From the cell containing the given text, extract its center point as (x, y) coordinate. 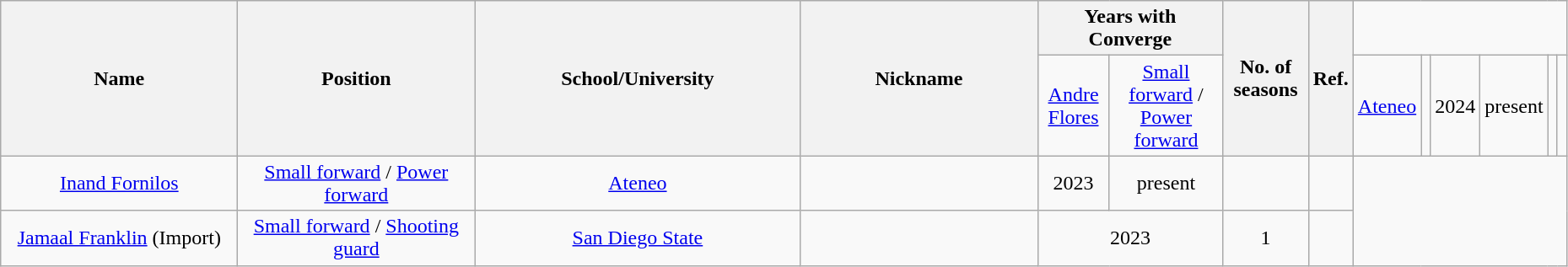
School/University (638, 78)
San Diego State (638, 238)
1 (1265, 238)
Small forward / Shooting guard (356, 238)
Position (356, 78)
2024 (1456, 106)
Name (120, 78)
Jamaal Franklin (Import) (120, 238)
Years with Converge (1130, 29)
Inand Fornilos (120, 184)
Andre Flores (1073, 106)
No. of seasons (1265, 78)
Nickname (919, 78)
Ref. (1331, 78)
